Return (X, Y) of the center of cell containing provided text 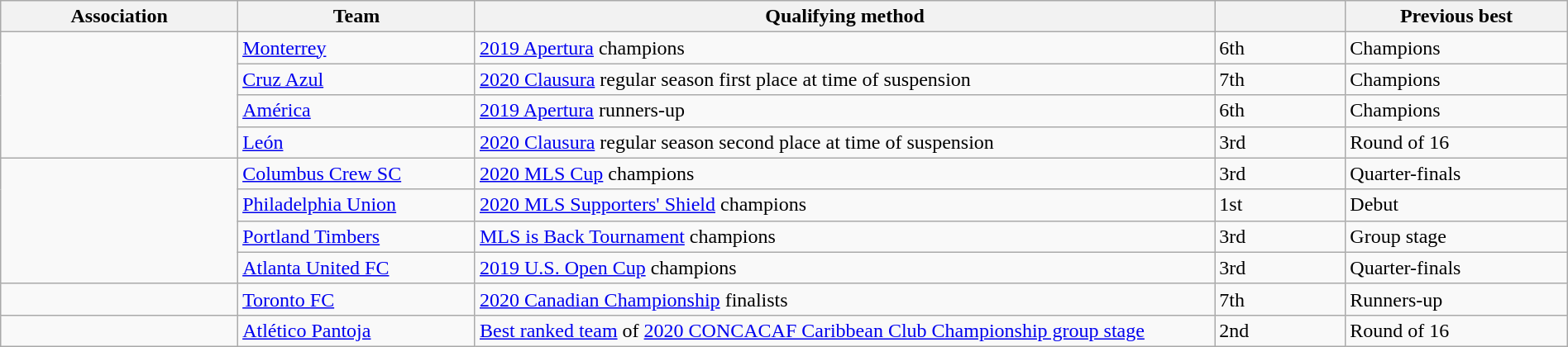
Columbus Crew SC (357, 173)
2019 Apertura runners-up (844, 111)
Philadelphia Union (357, 205)
2020 Clausura regular season second place at time of suspension (844, 142)
Portland Timbers (357, 236)
Runners-up (1456, 299)
MLS is Back Tournament champions (844, 236)
Toronto FC (357, 299)
2nd (1280, 330)
2019 Apertura champions (844, 48)
Debut (1456, 205)
Best ranked team of 2020 CONCACAF Caribbean Club Championship group stage (844, 330)
2019 U.S. Open Cup champions (844, 268)
Association (119, 17)
América (357, 111)
Qualifying method (844, 17)
Atlanta United FC (357, 268)
Previous best (1456, 17)
León (357, 142)
1st (1280, 205)
Cruz Azul (357, 79)
Group stage (1456, 236)
Monterrey (357, 48)
2020 Clausura regular season first place at time of suspension (844, 79)
2020 MLS Cup champions (844, 173)
Atlético Pantoja (357, 330)
2020 MLS Supporters' Shield champions (844, 205)
2020 Canadian Championship finalists (844, 299)
Team (357, 17)
